Find where the given text appears and provide that cell's center as [X, Y] coordinate. 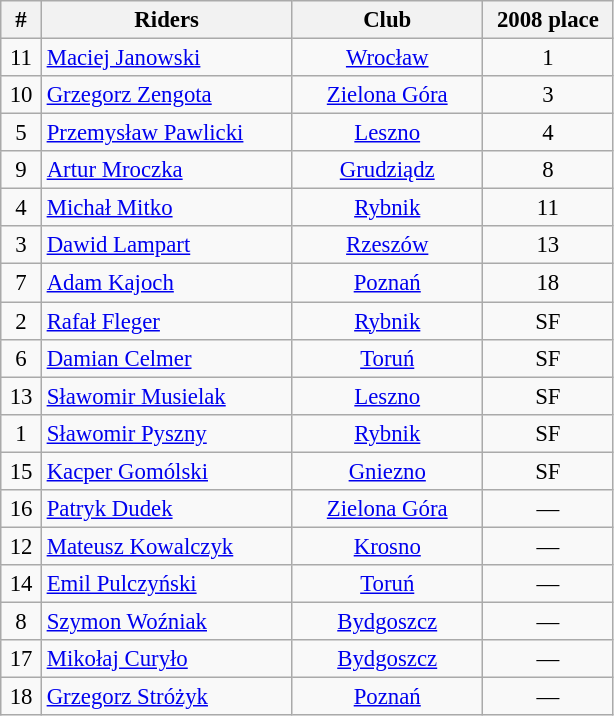
Emil Pulczyński [166, 584]
Artur Mroczka [166, 170]
6 [22, 358]
2008 place [548, 20]
Damian Celmer [166, 358]
2 [22, 321]
9 [22, 170]
Rafał Fleger [166, 321]
Mateusz Kowalczyk [166, 546]
Patryk Dudek [166, 509]
Sławomir Musielak [166, 396]
Club [388, 20]
Adam Kajoch [166, 283]
Krosno [388, 546]
Grudziądz [388, 170]
Gniezno [388, 471]
10 [22, 95]
Rzeszów [388, 245]
Wrocław [388, 58]
Grzegorz Stróżyk [166, 697]
Riders [166, 20]
7 [22, 283]
Sławomir Pyszny [166, 433]
# [22, 20]
Szymon Woźniak [166, 621]
16 [22, 509]
Michał Mitko [166, 208]
Kacper Gomólski [166, 471]
Mikołaj Curyło [166, 659]
15 [22, 471]
Przemysław Pawlicki [166, 133]
Grzegorz Zengota [166, 95]
Dawid Lampart [166, 245]
17 [22, 659]
5 [22, 133]
12 [22, 546]
Maciej Janowski [166, 58]
14 [22, 584]
